Capture the cell that displays the provided text and extract its (x, y) central coordinate. 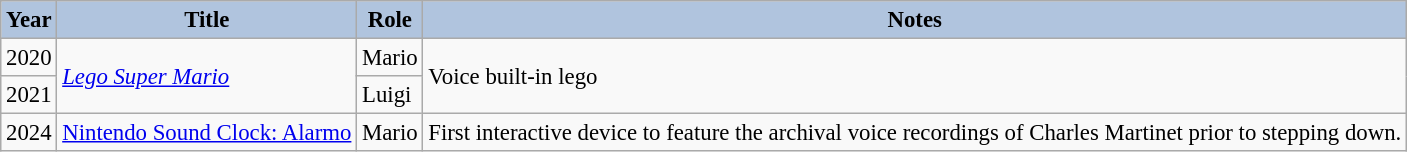
Year (29, 20)
Voice built-in lego (915, 76)
First interactive device to feature the archival voice recordings of Charles Martinet prior to stepping down. (915, 133)
2021 (29, 95)
Lego Super Mario (207, 76)
2020 (29, 58)
Title (207, 20)
Role (390, 20)
Notes (915, 20)
Luigi (390, 95)
2024 (29, 133)
Nintendo Sound Clock: Alarmo (207, 133)
